Extract the [X, Y] coordinate from the center of the cell holding the provided text.  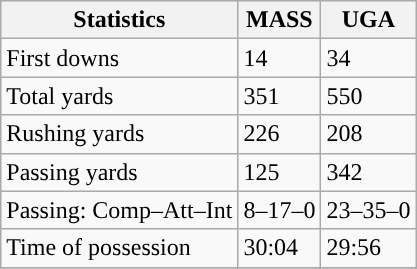
550 [368, 96]
29:56 [368, 248]
351 [280, 96]
Rushing yards [120, 134]
23–35–0 [368, 210]
8–17–0 [280, 210]
UGA [368, 20]
Total yards [120, 96]
Time of possession [120, 248]
Statistics [120, 20]
125 [280, 172]
First downs [120, 58]
226 [280, 134]
Passing: Comp–Att–Int [120, 210]
34 [368, 58]
MASS [280, 20]
208 [368, 134]
14 [280, 58]
Passing yards [120, 172]
342 [368, 172]
30:04 [280, 248]
